Extract the (x, y) coordinate from the center of the cell holding the provided text.  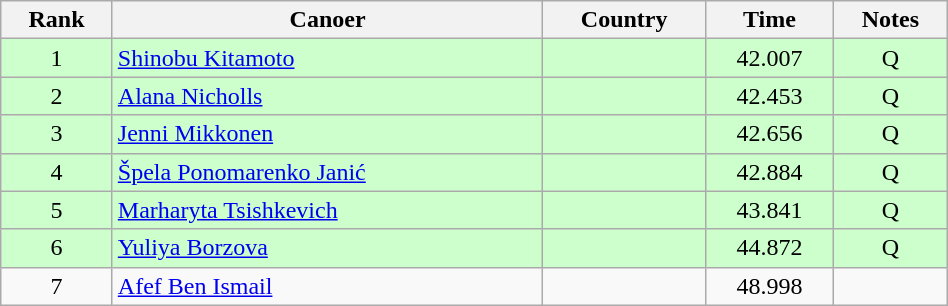
1 (57, 58)
Notes (890, 20)
Alana Nicholls (328, 96)
5 (57, 210)
43.841 (769, 210)
Shinobu Kitamoto (328, 58)
Marharyta Tsishkevich (328, 210)
Time (769, 20)
7 (57, 286)
42.007 (769, 58)
Jenni Mikkonen (328, 134)
Canoer (328, 20)
Afef Ben Ismail (328, 286)
Yuliya Borzova (328, 248)
6 (57, 248)
42.656 (769, 134)
44.872 (769, 248)
48.998 (769, 286)
Špela Ponomarenko Janić (328, 172)
3 (57, 134)
Country (624, 20)
42.884 (769, 172)
4 (57, 172)
42.453 (769, 96)
Rank (57, 20)
2 (57, 96)
